Pinpoint the cell where the given text exists, returning its [x, y] midpoint coordinate. 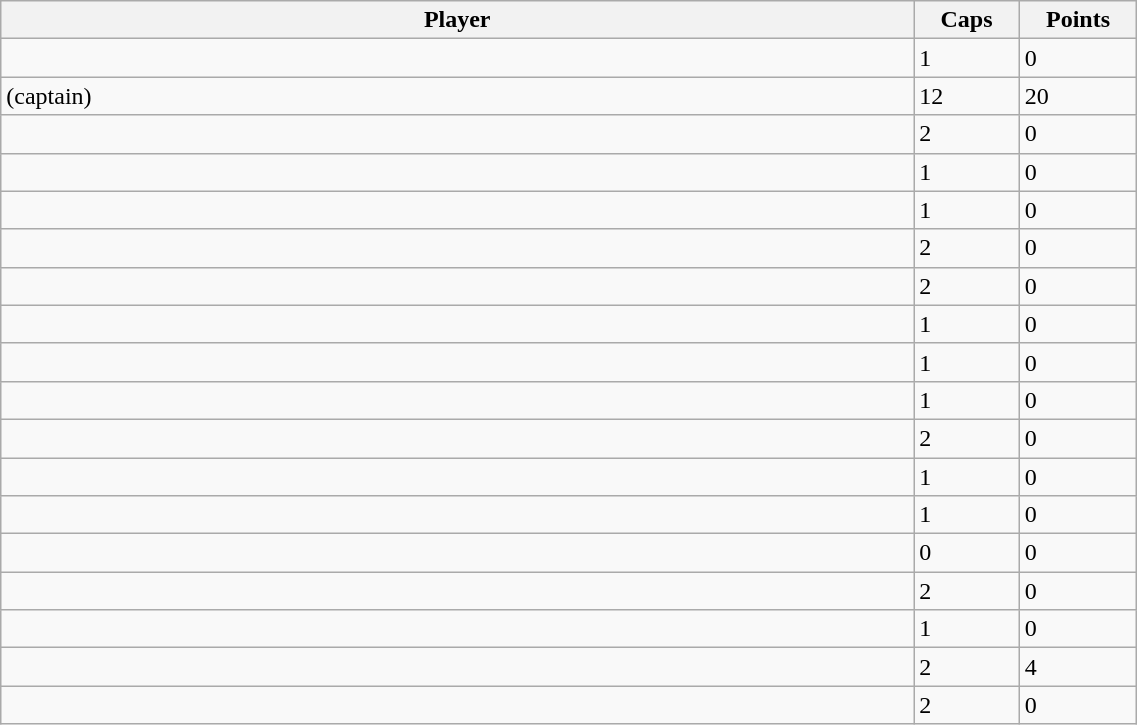
(captain) [458, 96]
Points [1078, 20]
Player [458, 20]
20 [1078, 96]
12 [967, 96]
4 [1078, 667]
Caps [967, 20]
